Pinpoint the cell where the given text exists, returning its [X, Y] midpoint coordinate. 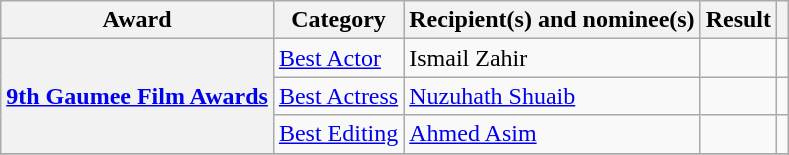
Ahmed Asim [552, 134]
Best Editing [338, 134]
Result [738, 20]
Recipient(s) and nominee(s) [552, 20]
Nuzuhath Shuaib [552, 96]
9th Gaumee Film Awards [138, 96]
Award [138, 20]
Ismail Zahir [552, 58]
Best Actress [338, 96]
Category [338, 20]
Best Actor [338, 58]
